For the text-containing cell, return its midpoint in [X, Y] coordinate format. 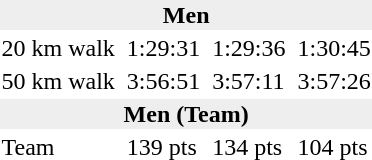
Men (Team) [186, 114]
3:56:51 [163, 81]
1:29:36 [249, 48]
1:29:31 [163, 48]
50 km walk [58, 81]
3:57:26 [334, 81]
20 km walk [58, 48]
1:30:45 [334, 48]
3:57:11 [249, 81]
Men [186, 15]
